Extract the (X, Y) coordinate from the center of the cell holding the provided text.  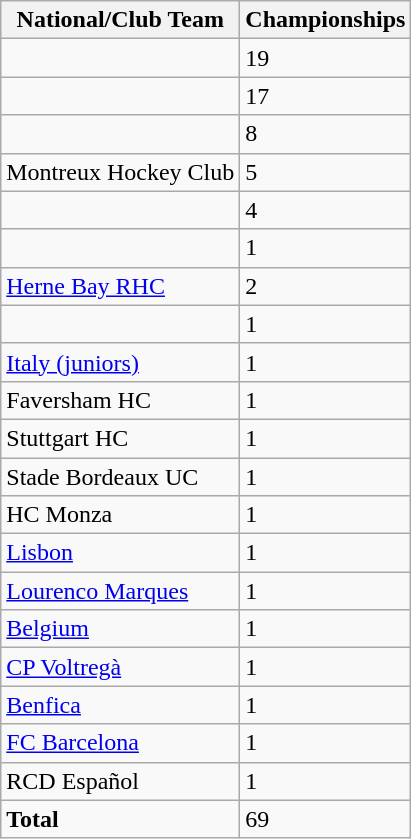
Herne Bay RHC (120, 286)
Lourenco Marques (120, 591)
FC Barcelona (120, 743)
4 (326, 210)
Total (120, 819)
Montreux Hockey Club (120, 172)
Championships (326, 20)
8 (326, 134)
5 (326, 172)
HC Monza (120, 515)
Belgium (120, 629)
17 (326, 96)
Stade Bordeaux UC (120, 477)
Stuttgart HC (120, 438)
19 (326, 58)
Benfica (120, 705)
Italy (juniors) (120, 362)
69 (326, 819)
CP Voltregà (120, 667)
RCD Español (120, 781)
Faversham HC (120, 400)
Lisbon (120, 553)
2 (326, 286)
National/Club Team (120, 20)
